Identify which cell holds the provided text, then report its (x, y) central coordinate. 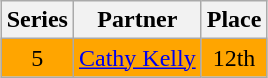
Cathy Kelly (137, 58)
5 (37, 58)
12th (234, 58)
Series (37, 20)
Place (234, 20)
Partner (137, 20)
